Locate the cell with the specified text and output its [x, y] center coordinate. 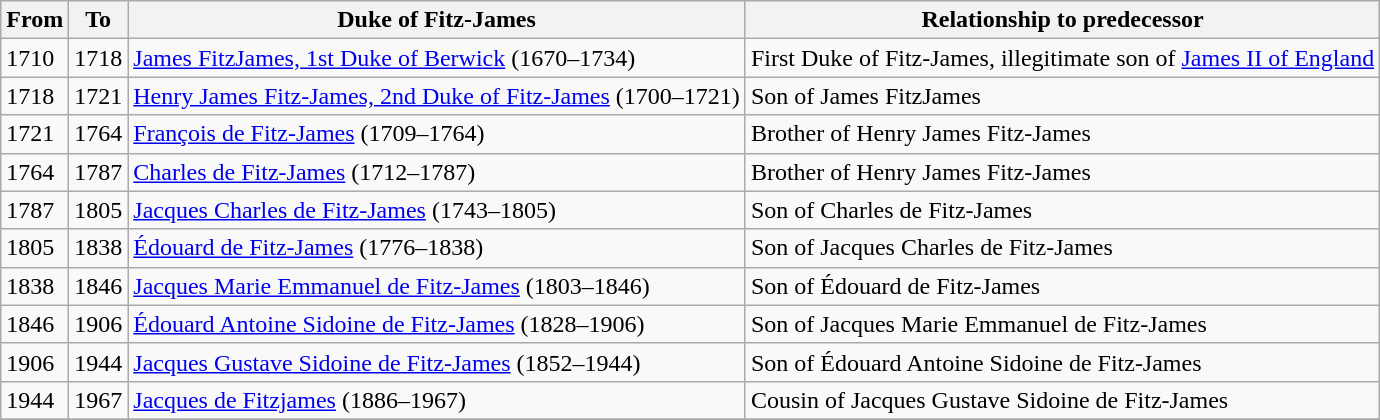
Édouard Antoine Sidoine de Fitz-James (1828–1906) [437, 324]
Cousin of Jacques Gustave Sidoine de Fitz-James [1062, 400]
Son of Édouard Antoine Sidoine de Fitz-James [1062, 362]
Édouard de Fitz-James (1776–1838) [437, 248]
François de Fitz-James (1709–1764) [437, 134]
Son of Jacques Marie Emmanuel de Fitz-James [1062, 324]
Son of Charles de Fitz-James [1062, 210]
Henry James Fitz-James, 2nd Duke of Fitz-James (1700–1721) [437, 96]
From [35, 20]
1710 [35, 58]
Relationship to predecessor [1062, 20]
First Duke of Fitz-James, illegitimate son of James II of England [1062, 58]
James FitzJames, 1st Duke of Berwick (1670–1734) [437, 58]
Jacques Gustave Sidoine de Fitz-James (1852–1944) [437, 362]
Duke of Fitz-James [437, 20]
Jacques Marie Emmanuel de Fitz-James (1803–1846) [437, 286]
1967 [98, 400]
Charles de Fitz-James (1712–1787) [437, 172]
Son of Jacques Charles de Fitz-James [1062, 248]
Jacques Charles de Fitz-James (1743–1805) [437, 210]
Jacques de Fitzjames (1886–1967) [437, 400]
To [98, 20]
Son of James FitzJames [1062, 96]
Son of Édouard de Fitz-James [1062, 286]
